Capture the cell that displays the provided text and extract its [X, Y] central coordinate. 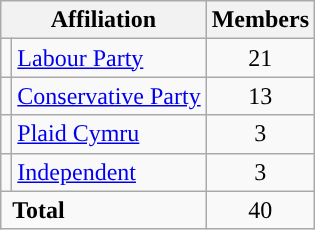
21 [260, 58]
Total [104, 210]
Independent [109, 172]
Plaid Cymru [109, 134]
Members [260, 20]
Affiliation [104, 20]
Conservative Party [109, 96]
Labour Party [109, 58]
13 [260, 96]
40 [260, 210]
